Extract the [X, Y] coordinate from the center of the cell holding the provided text.  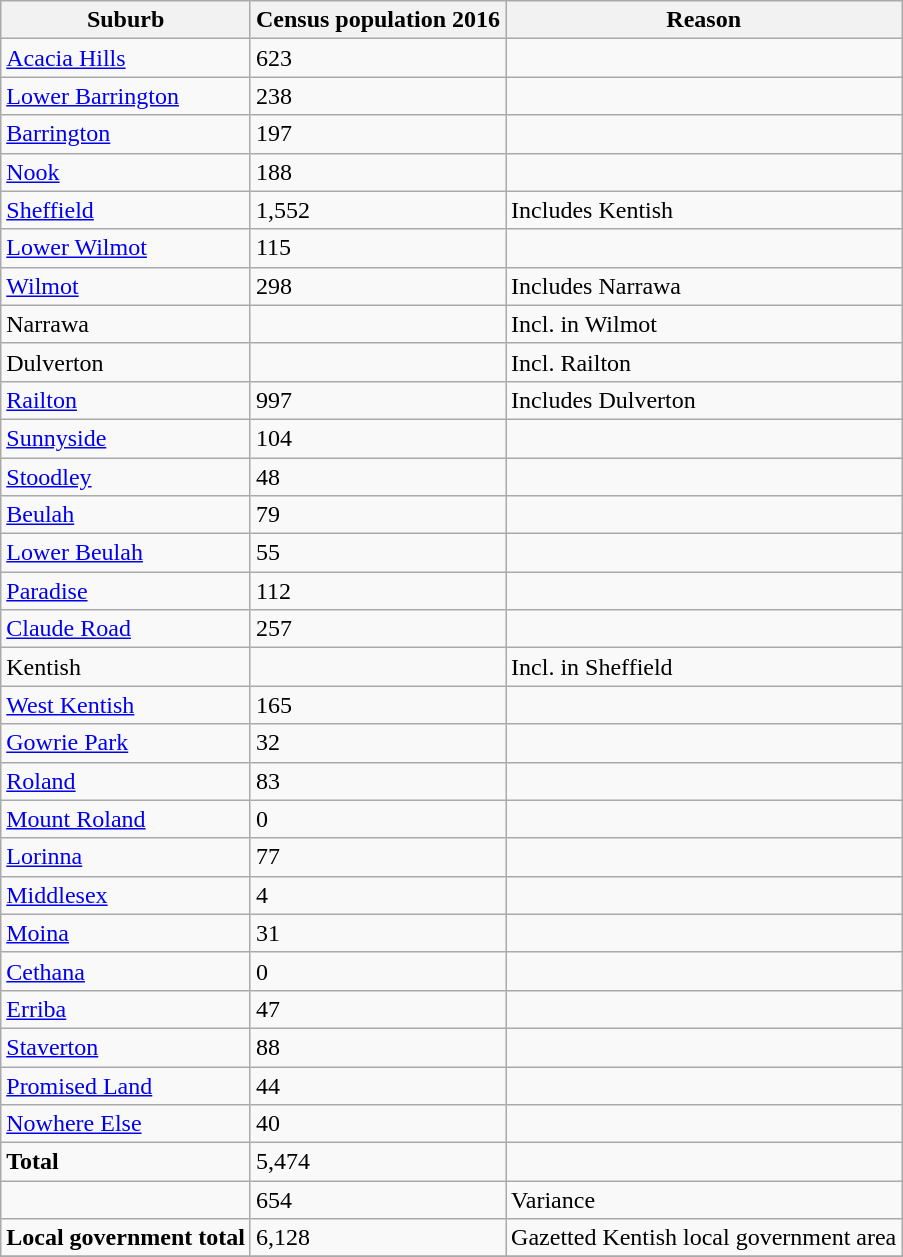
Gazetted Kentish local government area [704, 1238]
6,128 [378, 1238]
Kentish [126, 667]
Reason [704, 20]
55 [378, 553]
115 [378, 248]
40 [378, 1124]
79 [378, 515]
Lorinna [126, 857]
Local government total [126, 1238]
Acacia Hills [126, 58]
112 [378, 591]
104 [378, 438]
4 [378, 895]
Incl. Railton [704, 362]
48 [378, 477]
Sunnyside [126, 438]
Paradise [126, 591]
Stoodley [126, 477]
Roland [126, 781]
Nowhere Else [126, 1124]
32 [378, 743]
88 [378, 1047]
Lower Barrington [126, 96]
Includes Kentish [704, 210]
Beulah [126, 515]
Wilmot [126, 286]
Claude Road [126, 629]
Erriba [126, 1009]
Dulverton [126, 362]
47 [378, 1009]
5,474 [378, 1162]
Gowrie Park [126, 743]
Lower Wilmot [126, 248]
257 [378, 629]
238 [378, 96]
Includes Narrawa [704, 286]
Barrington [126, 134]
77 [378, 857]
1,552 [378, 210]
Staverton [126, 1047]
West Kentish [126, 705]
Sheffield [126, 210]
197 [378, 134]
Census population 2016 [378, 20]
Middlesex [126, 895]
Incl. in Sheffield [704, 667]
Total [126, 1162]
188 [378, 172]
Includes Dulverton [704, 400]
Incl. in Wilmot [704, 324]
997 [378, 400]
Lower Beulah [126, 553]
Variance [704, 1200]
165 [378, 705]
Promised Land [126, 1085]
Cethana [126, 971]
Moina [126, 933]
Railton [126, 400]
83 [378, 781]
Mount Roland [126, 819]
Nook [126, 172]
Suburb [126, 20]
44 [378, 1085]
623 [378, 58]
298 [378, 286]
31 [378, 933]
654 [378, 1200]
Narrawa [126, 324]
